Capture the cell that displays the provided text and extract its (X, Y) central coordinate. 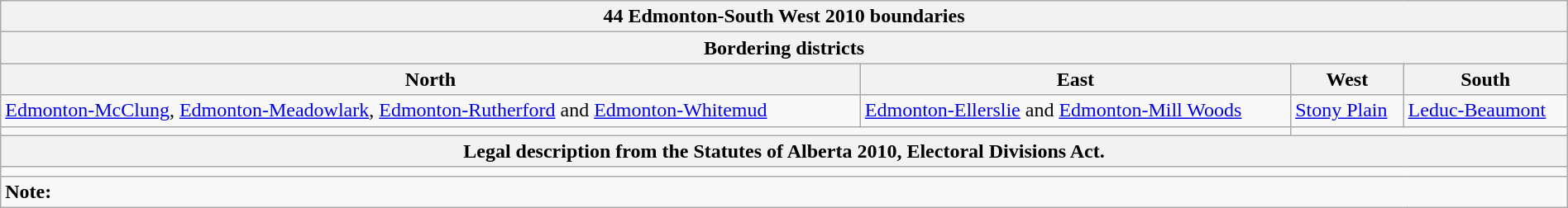
West (1347, 79)
44 Edmonton-South West 2010 boundaries (784, 17)
East (1075, 79)
North (431, 79)
South (1485, 79)
Edmonton-Ellerslie and Edmonton-Mill Woods (1075, 111)
Leduc-Beaumont (1485, 111)
Note: (784, 191)
Edmonton-McClung, Edmonton-Meadowlark, Edmonton-Rutherford and Edmonton-Whitemud (431, 111)
Stony Plain (1347, 111)
Bordering districts (784, 48)
Legal description from the Statutes of Alberta 2010, Electoral Divisions Act. (784, 151)
